Detect which cell encompasses the target text, then output its [x, y] center coordinate. 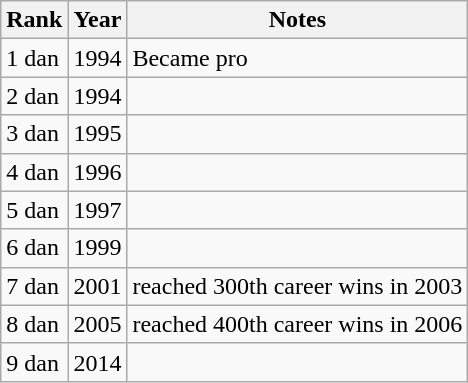
6 dan [34, 248]
reached 300th career wins in 2003 [298, 286]
reached 400th career wins in 2006 [298, 324]
Rank [34, 20]
1995 [98, 134]
Year [98, 20]
2014 [98, 362]
8 dan [34, 324]
4 dan [34, 172]
2005 [98, 324]
2 dan [34, 96]
9 dan [34, 362]
1997 [98, 210]
3 dan [34, 134]
1999 [98, 248]
1 dan [34, 58]
1996 [98, 172]
Became pro [298, 58]
7 dan [34, 286]
5 dan [34, 210]
Notes [298, 20]
2001 [98, 286]
